Search for the cell housing the specified text and yield its [x, y] center coordinate. 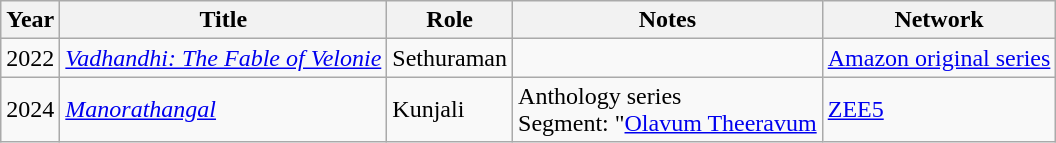
2022 [30, 58]
Year [30, 20]
Role [450, 20]
Notes [668, 20]
Anthology series Segment: "Olavum Theeravum [668, 110]
ZEE5 [939, 110]
Manorathangal [224, 110]
Title [224, 20]
2024 [30, 110]
Amazon original series [939, 58]
Vadhandhi: The Fable of Velonie [224, 58]
Network [939, 20]
Sethuraman [450, 58]
Kunjali [450, 110]
